Return (X, Y) of the center of cell containing provided text 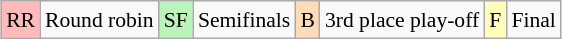
RR (20, 20)
B (308, 20)
SF (176, 20)
Round robin (100, 20)
Final (534, 20)
F (495, 20)
3rd place play-off (402, 20)
Semifinals (244, 20)
